Capture the cell that displays the provided text and extract its [x, y] central coordinate. 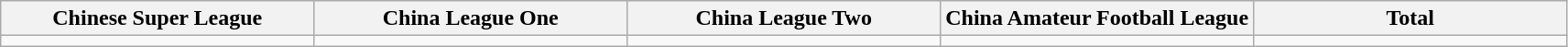
China Amateur Football League [1097, 18]
Chinese Super League [158, 18]
Total [1410, 18]
China League One [471, 18]
China League Two [784, 18]
